Find where the given text appears and provide that cell's center as (X, Y) coordinate. 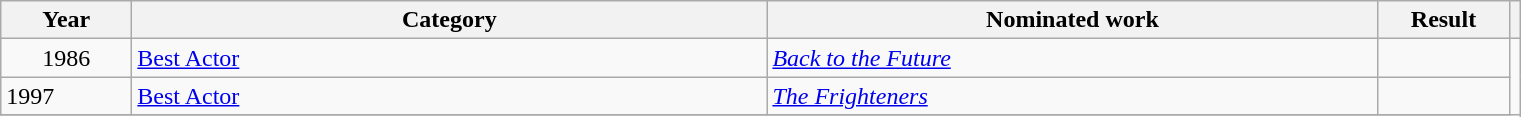
1997 (66, 96)
Year (66, 20)
Category (450, 20)
1986 (66, 58)
Nominated work (1072, 20)
Result (1444, 20)
Back to the Future (1072, 58)
The Frighteners (1072, 96)
